Determine the [x, y] coordinate at the center of the cell enclosing the given text.  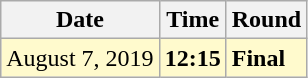
Date [80, 20]
Round [266, 20]
August 7, 2019 [80, 58]
Time [192, 20]
12:15 [192, 58]
Final [266, 58]
